From the cell containing the given text, extract its center point as [X, Y] coordinate. 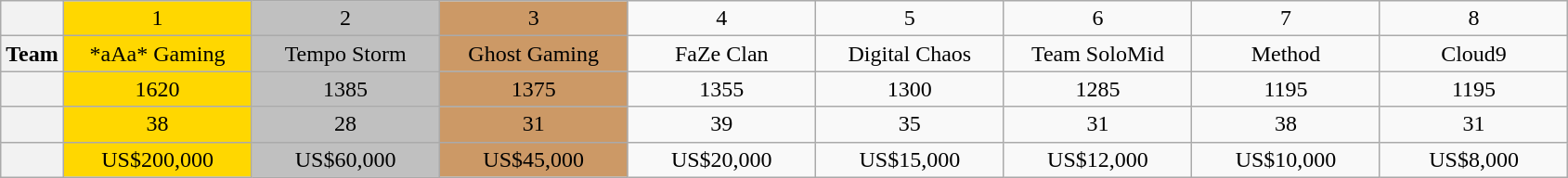
1355 [722, 89]
4 [722, 19]
US$15,000 [910, 159]
Ghost Gaming [533, 54]
5 [910, 19]
US$60,000 [345, 159]
Digital Chaos [910, 54]
Team [32, 54]
8 [1474, 19]
2 [345, 19]
Tempo Storm [345, 54]
US$200,000 [158, 159]
US$8,000 [1474, 159]
3 [533, 19]
Team SoloMid [1097, 54]
6 [1097, 19]
1285 [1097, 89]
35 [910, 124]
1300 [910, 89]
7 [1287, 19]
US$45,000 [533, 159]
US$12,000 [1097, 159]
US$10,000 [1287, 159]
39 [722, 124]
1620 [158, 89]
1375 [533, 89]
Cloud9 [1474, 54]
Method [1287, 54]
28 [345, 124]
1385 [345, 89]
*aAa* Gaming [158, 54]
US$20,000 [722, 159]
FaZe Clan [722, 54]
1 [158, 19]
